Pinpoint the cell where the given text exists, returning its [X, Y] midpoint coordinate. 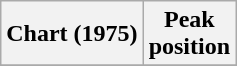
Peakposition [189, 34]
Chart (1975) [72, 34]
